Provide the [x, y] coordinate of the cell's center where the given text is located.  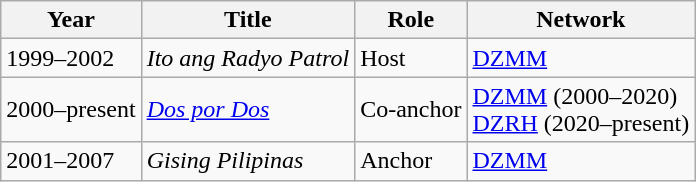
Ito ang Radyo Patrol [248, 58]
Co-anchor [411, 110]
Network [581, 20]
Host [411, 58]
DZMM (2000–2020)DZRH (2020–present) [581, 110]
1999–2002 [71, 58]
Title [248, 20]
Year [71, 20]
2000–present [71, 110]
Role [411, 20]
Anchor [411, 161]
Gising Pilipinas [248, 161]
Dos por Dos [248, 110]
2001–2007 [71, 161]
